Provide the [X, Y] coordinate of the cell's center where the given text is located.  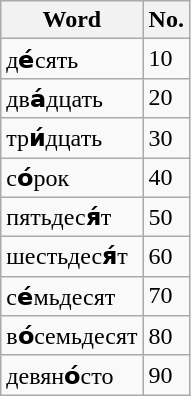
со́рок [72, 178]
во́семьдесят [72, 336]
Word [72, 20]
шестьдеся́т [72, 257]
девяно́сто [72, 375]
пятьдеся́т [72, 217]
No. [166, 20]
60 [166, 257]
80 [166, 336]
де́сять [72, 59]
два́дцать [72, 98]
50 [166, 217]
три́дцать [72, 138]
10 [166, 59]
90 [166, 375]
40 [166, 178]
70 [166, 296]
20 [166, 98]
се́мьдесят [72, 296]
30 [166, 138]
